Extract the (x, y) coordinate from the center of the cell holding the provided text.  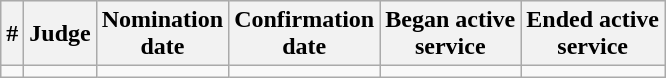
Nominationdate (162, 34)
Began activeservice (450, 34)
Judge (60, 34)
Ended activeservice (593, 34)
Confirmationdate (304, 34)
# (12, 34)
